Detect which cell encompasses the target text, then output its (X, Y) center coordinate. 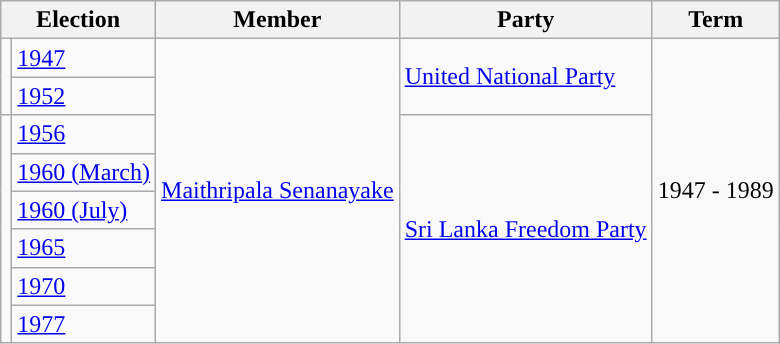
1947 (84, 58)
1960 (July) (84, 210)
1970 (84, 286)
1947 - 1989 (716, 191)
Term (716, 20)
United National Party (526, 77)
Sri Lanka Freedom Party (526, 229)
Maithripala Senanayake (278, 191)
1960 (March) (84, 172)
Member (278, 20)
Election (78, 20)
1952 (84, 96)
1977 (84, 324)
Party (526, 20)
1956 (84, 134)
1965 (84, 248)
